Locate the cell with the specified text and output its (x, y) center coordinate. 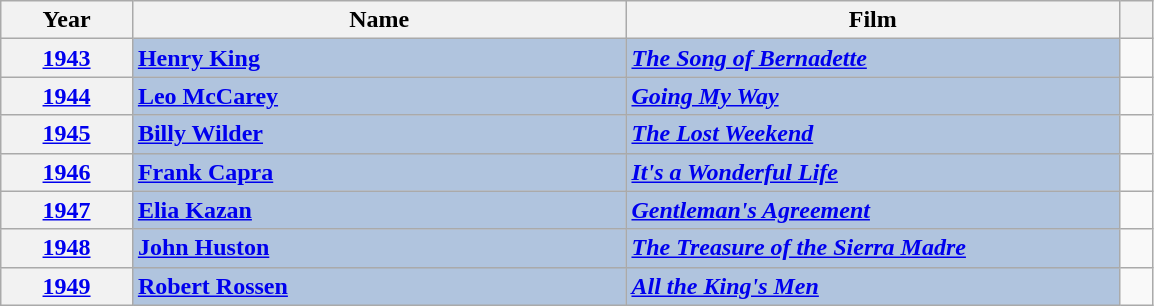
Leo McCarey (379, 96)
Robert Rossen (379, 286)
Going My Way (873, 96)
1944 (67, 96)
Billy Wilder (379, 134)
Year (67, 20)
Henry King (379, 58)
The Song of Bernadette (873, 58)
It's a Wonderful Life (873, 172)
Elia Kazan (379, 210)
1948 (67, 248)
1947 (67, 210)
The Lost Weekend (873, 134)
1943 (67, 58)
1945 (67, 134)
Film (873, 20)
1946 (67, 172)
1949 (67, 286)
The Treasure of the Sierra Madre (873, 248)
Frank Capra (379, 172)
All the King's Men (873, 286)
Name (379, 20)
Gentleman's Agreement (873, 210)
John Huston (379, 248)
